Capture the cell that displays the provided text and extract its (X, Y) central coordinate. 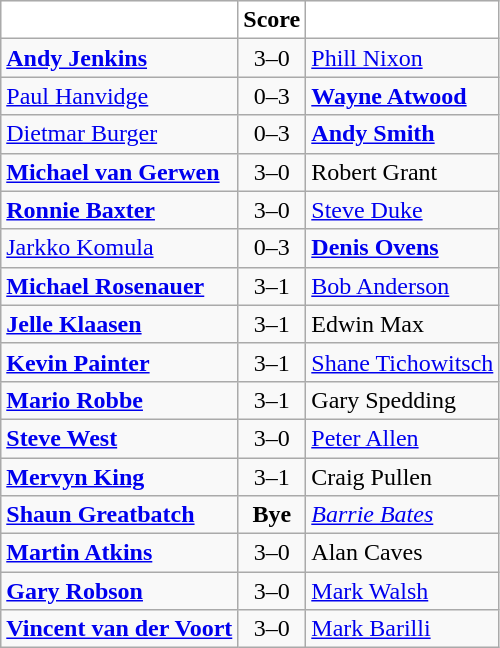
Bye (272, 515)
Steve West (120, 438)
Ronnie Baxter (120, 210)
Gary Spedding (402, 400)
Andy Smith (402, 134)
Peter Allen (402, 438)
Dietmar Burger (120, 134)
Craig Pullen (402, 477)
Mervyn King (120, 477)
Mark Barilli (402, 629)
Edwin Max (402, 324)
Robert Grant (402, 172)
Paul Hanvidge (120, 96)
Andy Jenkins (120, 58)
Gary Robson (120, 591)
Wayne Atwood (402, 96)
Shaun Greatbatch (120, 515)
Kevin Painter (120, 362)
Martin Atkins (120, 553)
Alan Caves (402, 553)
Bob Anderson (402, 286)
Michael Rosenauer (120, 286)
Jelle Klaasen (120, 324)
Score (272, 20)
Jarkko Komula (120, 248)
Mark Walsh (402, 591)
Denis Ovens (402, 248)
Steve Duke (402, 210)
Vincent van der Voort (120, 629)
Mario Robbe (120, 400)
Michael van Gerwen (120, 172)
Shane Tichowitsch (402, 362)
Phill Nixon (402, 58)
Barrie Bates (402, 515)
